Identify which cell holds the provided text, then report its (X, Y) central coordinate. 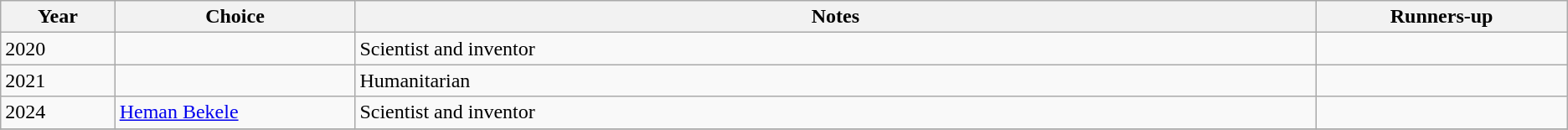
2024 (58, 112)
Year (58, 17)
Humanitarian (836, 81)
2020 (58, 49)
Notes (836, 17)
Heman Bekele (235, 112)
Choice (235, 17)
2021 (58, 81)
Runners-up (1442, 17)
